For the text-containing cell, return its midpoint in (x, y) coordinate format. 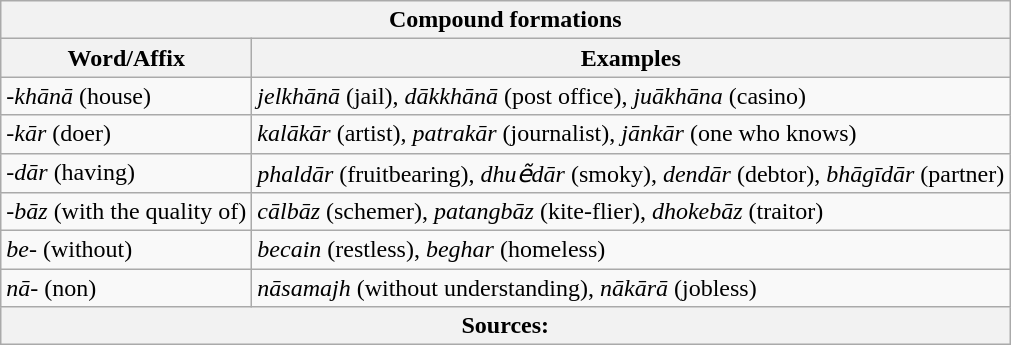
kalākār (artist), patrakār (journalist), jānkār (one who knows) (631, 134)
Word/Affix (126, 58)
jelkhānā (jail), dākkhānā (post office), juākhāna (casino) (631, 96)
-khānā (house) (126, 96)
nā- (non) (126, 288)
cālbāz (schemer), patangbāz (kite-flier), dhokebāz (traitor) (631, 212)
-dār (having) (126, 173)
-bāz (with the quality of) (126, 212)
becain (restless), beghar (homeless) (631, 250)
Sources: (506, 326)
Compound formations (506, 20)
phaldār (fruitbearing), dhuẽdār (smoky), dendār (debtor), bhāgīdār (partner) (631, 173)
be- (without) (126, 250)
nāsamajh (without understanding), nākārā (jobless) (631, 288)
-kār (doer) (126, 134)
Examples (631, 58)
